Extract the [X, Y] coordinate from the center of the cell holding the provided text.  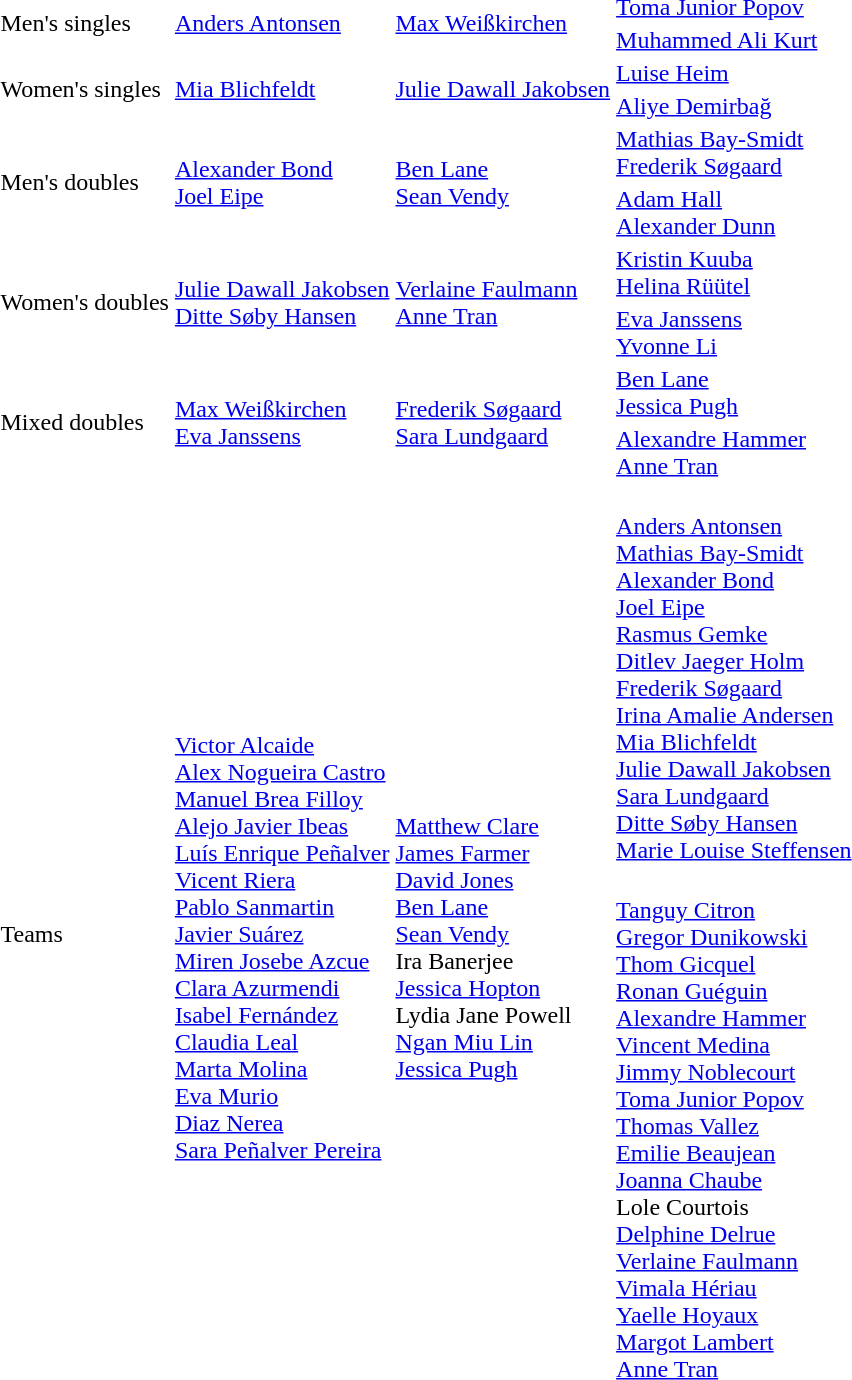
Frederik Søgaard Sara Lundgaard [503, 422]
Julie Dawall Jakobsen Ditte Søby Hansen [282, 302]
Mia Blichfeldt [282, 90]
Alexander Bond Joel Eipe [282, 182]
Verlaine Faulmann Anne Tran [503, 302]
Julie Dawall Jakobsen [503, 90]
Ben Lane Sean Vendy [503, 182]
Max Weißkirchen Eva Janssens [282, 422]
